Extract the [X, Y] coordinate from the center of the cell holding the provided text.  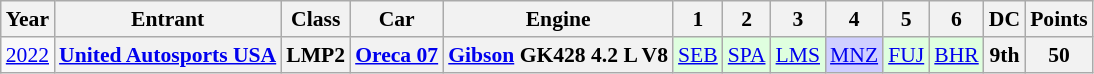
DC [1004, 19]
FUJ [906, 55]
MNZ [854, 55]
Gibson GK428 4.2 L V8 [558, 55]
United Autosports USA [168, 55]
Year [28, 19]
SPA [747, 55]
2 [747, 19]
SEB [698, 55]
9th [1004, 55]
1 [698, 19]
50 [1059, 55]
LMS [798, 55]
3 [798, 19]
Class [316, 19]
Entrant [168, 19]
4 [854, 19]
BHR [956, 55]
Oreca 07 [396, 55]
LMP2 [316, 55]
6 [956, 19]
Car [396, 19]
Points [1059, 19]
Engine [558, 19]
5 [906, 19]
2022 [28, 55]
